Determine the (x, y) coordinate at the center of the cell enclosing the given text.  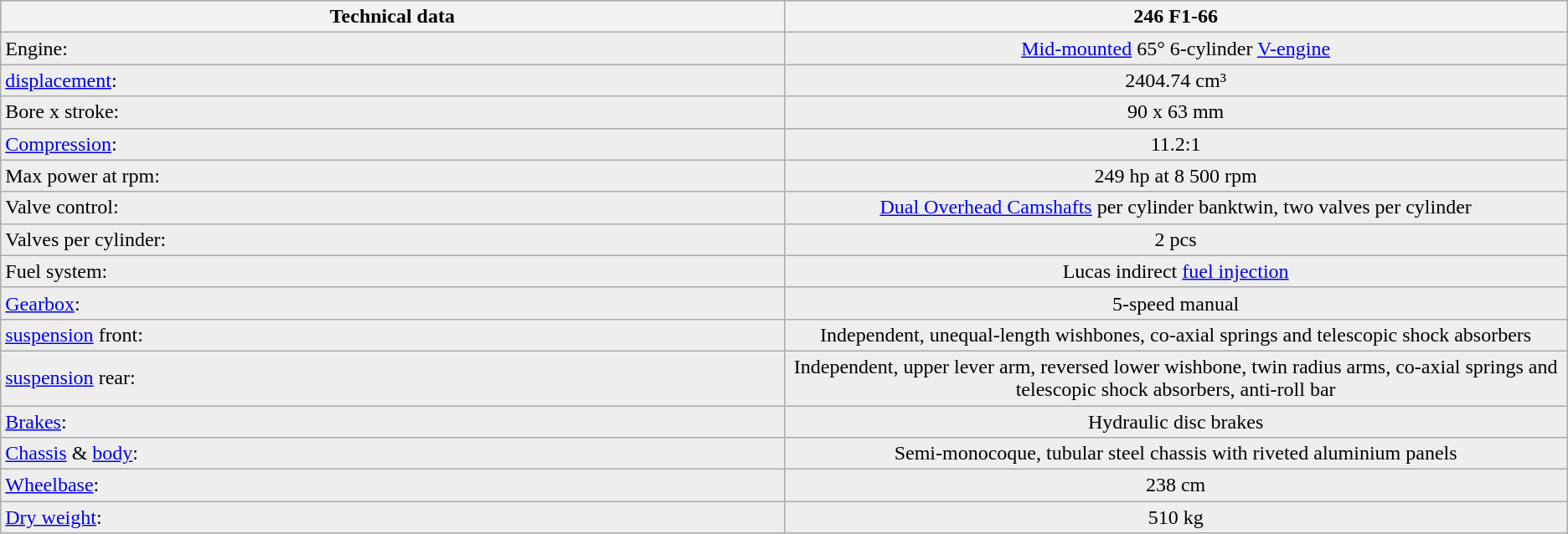
Max power at rpm: (392, 176)
Brakes: (392, 421)
Valves per cylinder: (392, 239)
Technical data (392, 17)
Gearbox: (392, 303)
Mid-mounted 65° 6-cylinder V-engine (1176, 49)
Wheelbase: (392, 485)
Independent, unequal-length wishbones, co-axial springs and telescopic shock absorbers (1176, 335)
Engine: (392, 49)
Independent, upper lever arm, reversed lower wishbone, twin radius arms, co-axial springs and telescopic shock absorbers, anti-roll bar (1176, 378)
Semi-monocoque, tubular steel chassis with riveted aluminium panels (1176, 454)
suspension rear: (392, 378)
2404.74 cm³ (1176, 80)
Chassis & body: (392, 454)
510 kg (1176, 517)
2 pcs (1176, 239)
238 cm (1176, 485)
Hydraulic disc brakes (1176, 421)
displacement: (392, 80)
Valve control: (392, 208)
90 x 63 mm (1176, 112)
Lucas indirect fuel injection (1176, 271)
249 hp at 8 500 rpm (1176, 176)
suspension front: (392, 335)
Compression: (392, 144)
Fuel system: (392, 271)
246 F1-66 (1176, 17)
5-speed manual (1176, 303)
Dual Overhead Camshafts per cylinder banktwin, two valves per cylinder (1176, 208)
Bore x stroke: (392, 112)
Dry weight: (392, 517)
11.2:1 (1176, 144)
